Locate the cell with the specified text and output its (x, y) center coordinate. 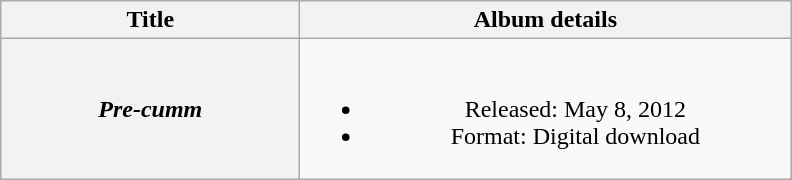
Title (150, 20)
Pre-cumm (150, 109)
Album details (546, 20)
Released: May 8, 2012Format: Digital download (546, 109)
